Pinpoint the cell where the given text exists, returning its (x, y) midpoint coordinate. 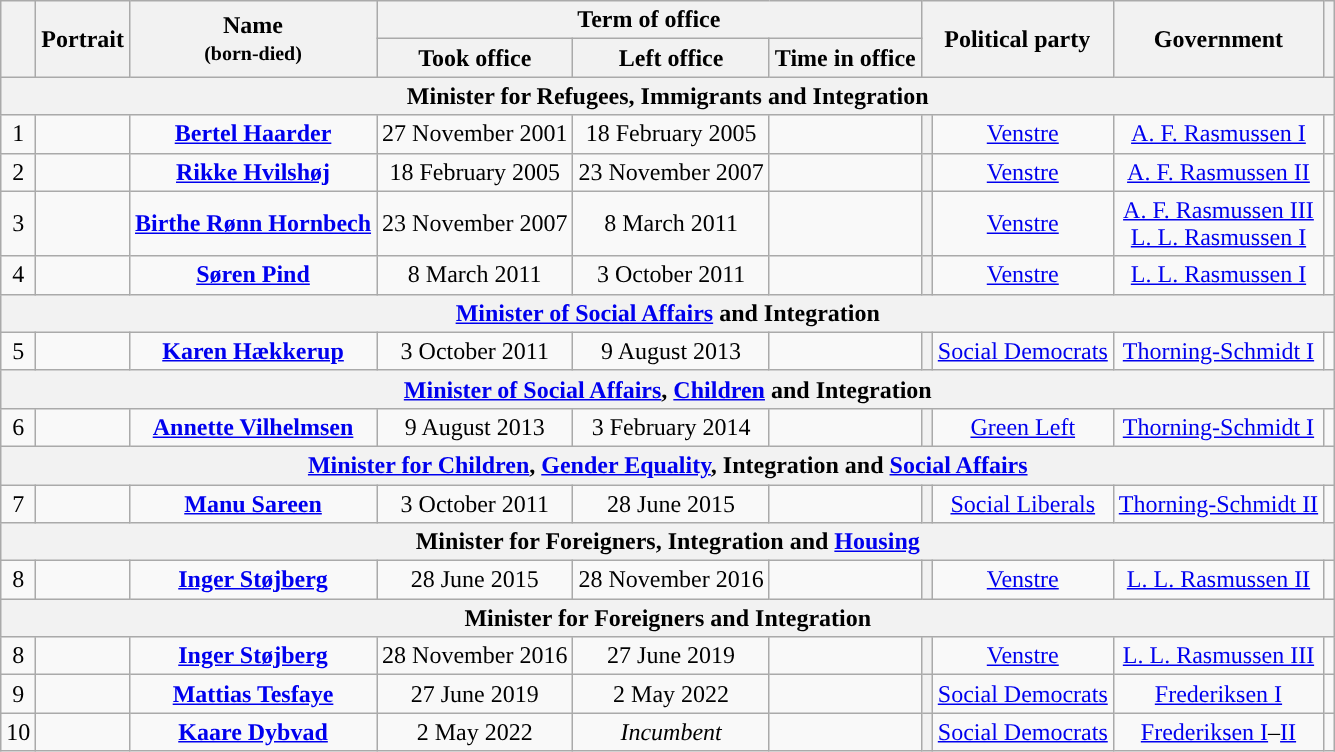
Annette Vilhelmsen (252, 427)
5 (18, 351)
Time in office (845, 58)
A. F. Rasmussen IIIL. L. Rasmussen I (1218, 224)
Left office (671, 58)
L. L. Rasmussen II (1218, 580)
Bertel Haarder (252, 134)
Rikke Hvilshøj (252, 172)
Portrait (83, 39)
Took office (475, 58)
4 (18, 275)
Term of office (650, 20)
L. L. Rasmussen I (1218, 275)
3 (18, 224)
A. F. Rasmussen II (1218, 172)
2 (18, 172)
Green Left (1022, 427)
Birthe Rønn Hornbech (252, 224)
9 (18, 694)
Frederiksen I (1218, 694)
Minister for Foreigners and Integration (668, 618)
Minister of Social Affairs and Integration (668, 313)
Thorning-Schmidt II (1218, 503)
Name(born-died) (252, 39)
Minister for Children, Gender Equality, Integration and Social Affairs (668, 465)
A. F. Rasmussen I (1218, 134)
Incumbent (671, 732)
1 (18, 134)
7 (18, 503)
6 (18, 427)
Manu Sareen (252, 503)
Minister of Social Affairs, Children and Integration (668, 389)
27 November 2001 (475, 134)
Social Liberals (1022, 503)
L. L. Rasmussen III (1218, 656)
3 February 2014 (671, 427)
Kaare Dybvad (252, 732)
Political party (1017, 39)
Frederiksen I–II (1218, 732)
Mattias Tesfaye (252, 694)
Government (1218, 39)
Søren Pind (252, 275)
10 (18, 732)
Karen Hækkerup (252, 351)
Minister for Foreigners, Integration and Housing (668, 542)
Minister for Refugees, Immigrants and Integration (668, 96)
